Pinpoint the cell where the given text exists, returning its (x, y) midpoint coordinate. 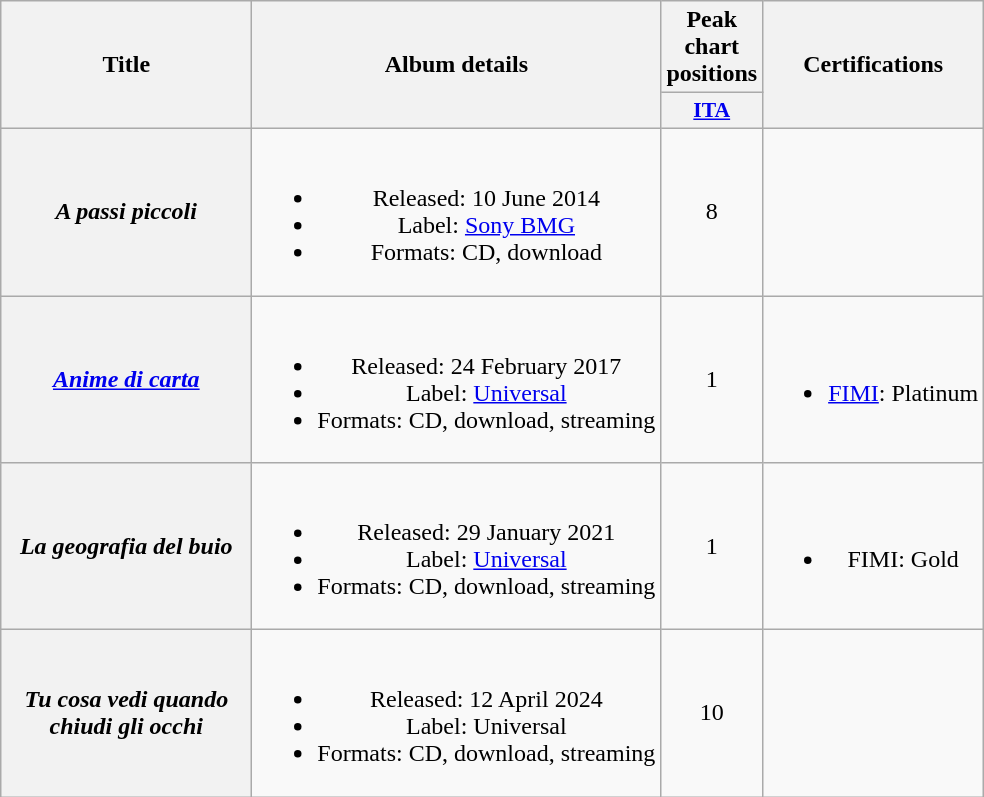
ITA (712, 111)
Certifications (874, 65)
A passi piccoli (126, 212)
Released: 10 June 2014Label: Sony BMGFormats: CD, download (456, 212)
La geografia del buio (126, 546)
FIMI: Platinum (874, 380)
10 (712, 714)
Anime di carta (126, 380)
Released: 29 January 2021Label: UniversalFormats: CD, download, streaming (456, 546)
Tu cosa vedi quando chiudi gli occhi (126, 714)
Released: 12 April 2024Label: UniversalFormats: CD, download, streaming (456, 714)
Album details (456, 65)
Peak chart positions (712, 47)
Released: 24 February 2017Label: UniversalFormats: CD, download, streaming (456, 380)
Title (126, 65)
8 (712, 212)
FIMI: Gold (874, 546)
